Extract the [x, y] coordinate from the center of the cell holding the provided text.  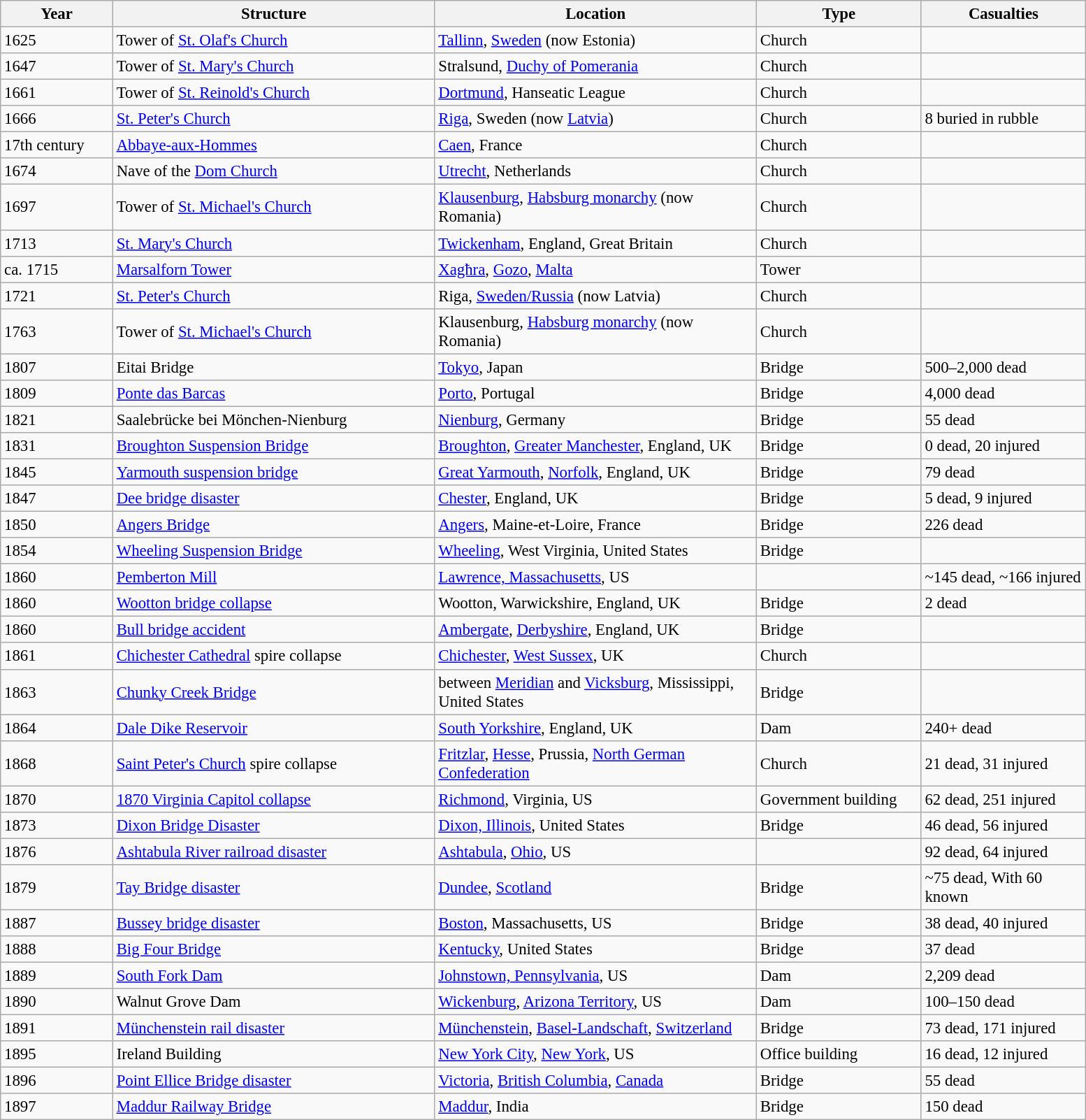
Utrecht, Netherlands [595, 171]
Dortmund, Hanseatic League [595, 93]
Bussey bridge disaster [274, 923]
1831 [57, 446]
Nave of the Dom Church [274, 171]
Chunky Creek Bridge [274, 692]
Yarmouth suspension bridge [274, 472]
Tokyo, Japan [595, 367]
1890 [57, 1002]
92 dead, 64 injured [1004, 852]
Xagħra, Gozo, Malta [595, 269]
Victoria, British Columbia, Canada [595, 1081]
Type [839, 14]
Eitai Bridge [274, 367]
Münchenstein, Basel-Landschaft, Switzerland [595, 1028]
Fritzlar, Hesse, Prussia, North German Confederation [595, 763]
1897 [57, 1107]
Riga, Sweden/Russia (now Latvia) [595, 296]
1647 [57, 66]
1887 [57, 923]
Kentucky, United States [595, 949]
1697 [57, 207]
Walnut Grove Dam [274, 1002]
16 dead, 12 injured [1004, 1054]
2 dead [1004, 603]
Ponte das Barcas [274, 394]
Tower [839, 269]
Bull bridge accident [274, 630]
Chichester Cathedral spire collapse [274, 656]
1674 [57, 171]
Tower of St. Olaf's Church [274, 41]
1763 [57, 331]
1666 [57, 119]
between Meridian and Vicksburg, Mississippi, United States [595, 692]
37 dead [1004, 949]
1888 [57, 949]
5 dead, 9 injured [1004, 498]
Porto, Portugal [595, 394]
Dee bridge disaster [274, 498]
Johnstown, Pennsylvania, US [595, 976]
~145 dead, ~166 injured [1004, 577]
Boston, Massachusetts, US [595, 923]
Wheeling Suspension Bridge [274, 551]
226 dead [1004, 525]
1809 [57, 394]
Münchenstein rail disaster [274, 1028]
South Fork Dam [274, 976]
Wickenburg, Arizona Territory, US [595, 1002]
Dundee, Scotland [595, 888]
Point Ellice Bridge disaster [274, 1081]
1889 [57, 976]
1868 [57, 763]
Tower of St. Mary's Church [274, 66]
Ashtabula, Ohio, US [595, 852]
500–2,000 dead [1004, 367]
Riga, Sweden (now Latvia) [595, 119]
Dixon, Illinois, United States [595, 826]
Government building [839, 799]
1861 [57, 656]
Saalebrücke bei Mönchen-Nienburg [274, 419]
Great Yarmouth, Norfolk, England, UK [595, 472]
1863 [57, 692]
Ireland Building [274, 1054]
4,000 dead [1004, 394]
1891 [57, 1028]
Ambergate, Derbyshire, England, UK [595, 630]
240+ dead [1004, 728]
Lawrence, Massachusetts, US [595, 577]
Twickenham, England, Great Britain [595, 243]
Stralsund, Duchy of Pomerania [595, 66]
21 dead, 31 injured [1004, 763]
St. Mary's Church [274, 243]
Marsalforn Tower [274, 269]
1807 [57, 367]
1864 [57, 728]
Dale Dike Reservoir [274, 728]
2,209 dead [1004, 976]
38 dead, 40 injured [1004, 923]
100–150 dead [1004, 1002]
Wootton bridge collapse [274, 603]
8 buried in rubble [1004, 119]
Tay Bridge disaster [274, 888]
~75 dead, With 60 known [1004, 888]
Casualties [1004, 14]
0 dead, 20 injured [1004, 446]
Broughton Suspension Bridge [274, 446]
1870 [57, 799]
Richmond, Virginia, US [595, 799]
79 dead [1004, 472]
1713 [57, 243]
73 dead, 171 injured [1004, 1028]
1847 [57, 498]
Caen, France [595, 145]
Abbaye-aux-Hommes [274, 145]
1850 [57, 525]
46 dead, 56 injured [1004, 826]
South Yorkshire, England, UK [595, 728]
New York City, New York, US [595, 1054]
Nienburg, Germany [595, 419]
Saint Peter's Church spire collapse [274, 763]
Wheeling, West Virginia, United States [595, 551]
1876 [57, 852]
Structure [274, 14]
62 dead, 251 injured [1004, 799]
1845 [57, 472]
Location [595, 14]
1896 [57, 1081]
150 dead [1004, 1107]
Angers Bridge [274, 525]
Tower of St. Reinold's Church [274, 93]
Year [57, 14]
1625 [57, 41]
Chester, England, UK [595, 498]
1870 Virginia Capitol collapse [274, 799]
17th century [57, 145]
Angers, Maine-et-Loire, France [595, 525]
1873 [57, 826]
1895 [57, 1054]
Tallinn, Sweden (now Estonia) [595, 41]
1879 [57, 888]
Chichester, West Sussex, UK [595, 656]
Office building [839, 1054]
Maddur Railway Bridge [274, 1107]
Wootton, Warwickshire, England, UK [595, 603]
1661 [57, 93]
Dixon Bridge Disaster [274, 826]
Big Four Bridge [274, 949]
1721 [57, 296]
1854 [57, 551]
Broughton, Greater Manchester, England, UK [595, 446]
Maddur, India [595, 1107]
Ashtabula River railroad disaster [274, 852]
1821 [57, 419]
ca. 1715 [57, 269]
Pemberton Mill [274, 577]
